Pinpoint the cell where the given text exists, returning its [x, y] midpoint coordinate. 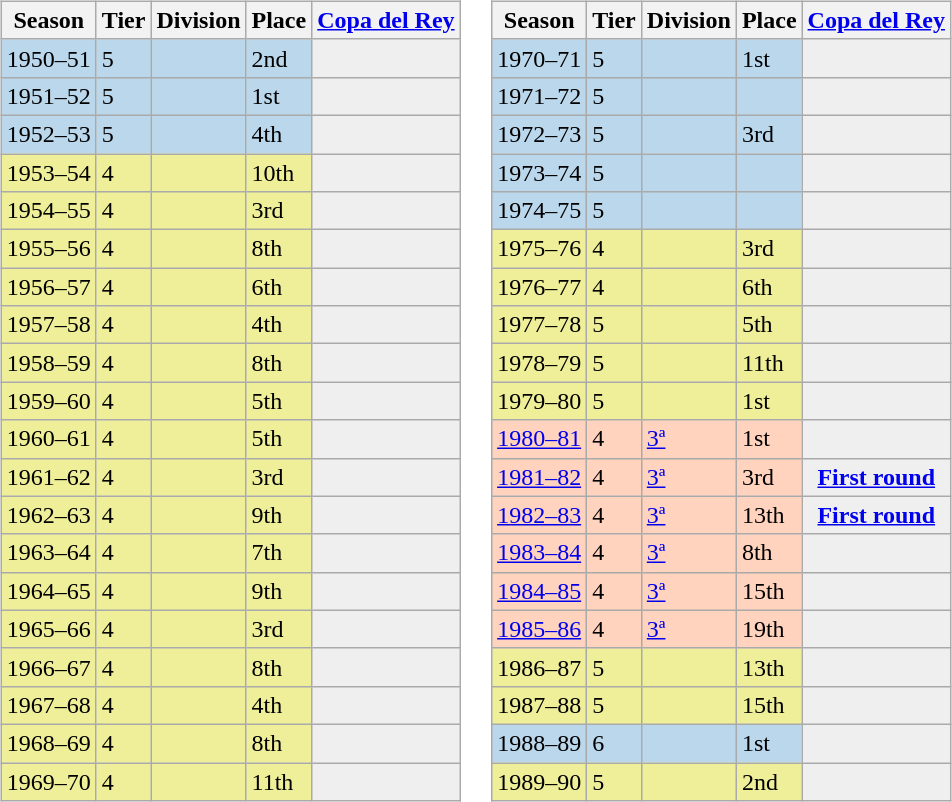
1981–82 [540, 477]
1969–70 [48, 781]
1989–90 [540, 781]
1979–80 [540, 401]
1984–85 [540, 591]
1954–55 [48, 211]
1964–65 [48, 591]
1956–57 [48, 287]
1971–72 [540, 96]
1982–83 [540, 515]
1959–60 [48, 401]
1951–52 [48, 96]
1962–63 [48, 515]
1973–74 [540, 173]
1975–76 [540, 249]
1972–73 [540, 134]
6 [614, 743]
1958–59 [48, 363]
1950–51 [48, 58]
1957–58 [48, 325]
19th [769, 629]
1986–87 [540, 667]
1963–64 [48, 553]
1983–84 [540, 553]
1961–62 [48, 477]
1985–86 [540, 629]
1980–81 [540, 439]
1967–68 [48, 705]
1960–61 [48, 439]
1976–77 [540, 287]
1988–89 [540, 743]
1953–54 [48, 173]
1970–71 [540, 58]
1955–56 [48, 249]
1987–88 [540, 705]
1978–79 [540, 363]
1965–66 [48, 629]
1977–78 [540, 325]
1974–75 [540, 211]
1952–53 [48, 134]
1968–69 [48, 743]
1966–67 [48, 667]
7th [279, 553]
10th [279, 173]
